Output the (x, y) coordinate of the center of the cell containing the given text.  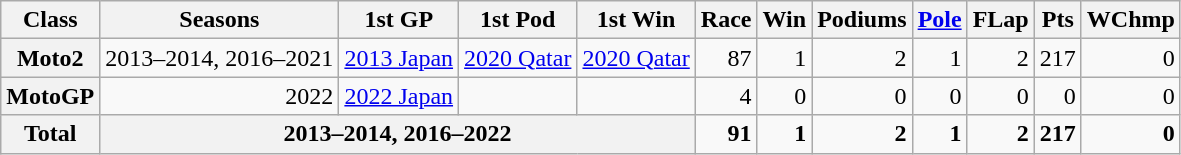
1st Pod (518, 20)
Total (50, 134)
Win (784, 20)
1st Win (636, 20)
2013 Japan (399, 58)
Race (726, 20)
Podiums (862, 20)
2013–2014, 2016–2022 (398, 134)
Moto2 (50, 58)
Seasons (220, 20)
FLap (1000, 20)
4 (726, 96)
Pole (940, 20)
MotoGP (50, 96)
2022 (220, 96)
1st GP (399, 20)
87 (726, 58)
Class (50, 20)
91 (726, 134)
Pts (1058, 20)
2022 Japan (399, 96)
2013–2014, 2016–2021 (220, 58)
WChmp (1130, 20)
